For the text-containing cell, return its midpoint in [x, y] coordinate format. 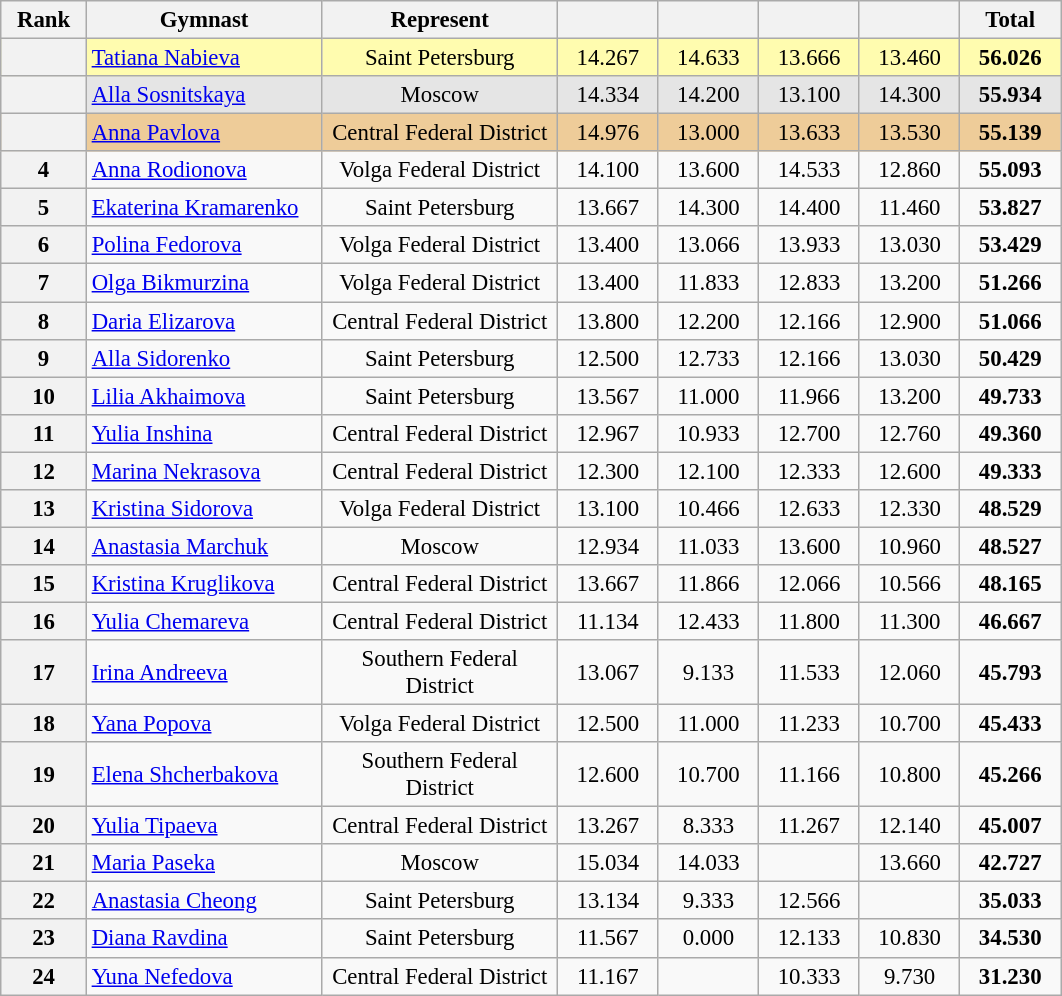
53.429 [1010, 245]
48.527 [1010, 546]
45.433 [1010, 724]
13.267 [608, 826]
11.966 [810, 396]
12.633 [810, 509]
12.900 [910, 321]
35.033 [1010, 901]
Irina Andreeva [204, 672]
12.100 [708, 471]
12.133 [810, 939]
11.800 [810, 621]
45.266 [1010, 774]
12.733 [708, 358]
4 [44, 170]
10.566 [910, 584]
Yulia Tipaeva [204, 826]
31.230 [1010, 976]
14.100 [608, 170]
13.933 [810, 245]
13.530 [910, 133]
12.760 [910, 433]
12.330 [910, 509]
12 [44, 471]
Kristina Sidorova [204, 509]
13.066 [708, 245]
13.567 [608, 396]
12.967 [608, 433]
8 [44, 321]
13.067 [608, 672]
Anna Rodionova [204, 170]
Anastasia Marchuk [204, 546]
Elena Shcherbakova [204, 774]
11.166 [810, 774]
9.730 [910, 976]
53.827 [1010, 208]
23 [44, 939]
18 [44, 724]
11.033 [708, 546]
Yuna Nefedova [204, 976]
22 [44, 901]
11.567 [608, 939]
12.934 [608, 546]
45.793 [1010, 672]
12.700 [810, 433]
49.333 [1010, 471]
Lilia Akhaimova [204, 396]
14.334 [608, 95]
24 [44, 976]
Yulia Chemareva [204, 621]
14.633 [708, 58]
56.026 [1010, 58]
12.060 [910, 672]
11.533 [810, 672]
Polina Fedorova [204, 245]
10.333 [810, 976]
50.429 [1010, 358]
46.667 [1010, 621]
11 [44, 433]
14.400 [810, 208]
Olga Bikmurzina [204, 283]
14.033 [708, 863]
13.800 [608, 321]
17 [44, 672]
Rank [44, 20]
45.007 [1010, 826]
11.233 [810, 724]
11.300 [910, 621]
Anna Pavlova [204, 133]
9 [44, 358]
14 [44, 546]
10.933 [708, 433]
42.727 [1010, 863]
Alla Sosnitskaya [204, 95]
51.266 [1010, 283]
10 [44, 396]
15 [44, 584]
14.976 [608, 133]
10.960 [910, 546]
10.830 [910, 939]
Represent [440, 20]
Diana Ravdina [204, 939]
10.466 [708, 509]
12.433 [708, 621]
48.529 [1010, 509]
13.666 [810, 58]
Total [1010, 20]
Anastasia Cheong [204, 901]
13.000 [708, 133]
15.034 [608, 863]
12.066 [810, 584]
11.134 [608, 621]
51.066 [1010, 321]
Yulia Inshina [204, 433]
55.934 [1010, 95]
34.530 [1010, 939]
11.833 [708, 283]
12.140 [910, 826]
Kristina Kruglikova [204, 584]
9.333 [708, 901]
49.360 [1010, 433]
11.460 [910, 208]
12.333 [810, 471]
13.134 [608, 901]
8.333 [708, 826]
55.139 [1010, 133]
10.800 [910, 774]
13 [44, 509]
14.267 [608, 58]
0.000 [708, 939]
Ekaterina Kramarenko [204, 208]
11.267 [810, 826]
14.533 [810, 170]
13.633 [810, 133]
12.200 [708, 321]
12.300 [608, 471]
6 [44, 245]
9.133 [708, 672]
48.165 [1010, 584]
7 [44, 283]
11.866 [708, 584]
12.860 [910, 170]
Tatiana Nabieva [204, 58]
49.733 [1010, 396]
5 [44, 208]
Gymnast [204, 20]
13.660 [910, 863]
Daria Elizarova [204, 321]
16 [44, 621]
Alla Sidorenko [204, 358]
12.566 [810, 901]
11.167 [608, 976]
12.833 [810, 283]
Yana Popova [204, 724]
19 [44, 774]
14.200 [708, 95]
Maria Paseka [204, 863]
21 [44, 863]
13.460 [910, 58]
Marina Nekrasova [204, 471]
55.093 [1010, 170]
20 [44, 826]
